Search for the cell housing the specified text and yield its [x, y] center coordinate. 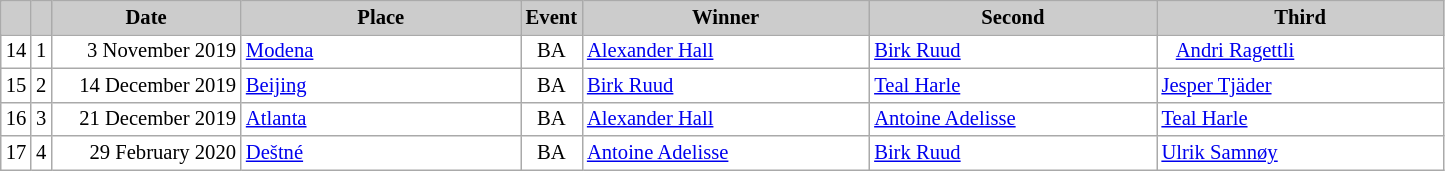
Winner [726, 17]
Third [1300, 17]
15 [16, 85]
14 [16, 51]
Date [146, 17]
17 [16, 153]
Modena [381, 51]
3 [41, 119]
3 November 2019 [146, 51]
Deštné [381, 153]
Place [381, 17]
4 [41, 153]
16 [16, 119]
Ulrik Samnøy [1300, 153]
2 [41, 85]
Event [552, 17]
14 December 2019 [146, 85]
21 December 2019 [146, 119]
Second [1012, 17]
Beijing [381, 85]
29 February 2020 [146, 153]
Andri Ragettli [1300, 51]
Jesper Tjäder [1300, 85]
Atlanta [381, 119]
1 [41, 51]
